Determine the [x, y] coordinate at the center of the cell enclosing the given text.  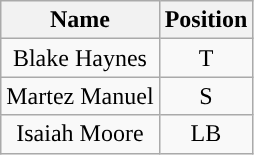
LB [206, 134]
Blake Haynes [80, 58]
Name [80, 20]
S [206, 96]
Martez Manuel [80, 96]
T [206, 58]
Position [206, 20]
Isaiah Moore [80, 134]
